Scan for the cell matching the given text and deliver its [x, y] coordinate at center. 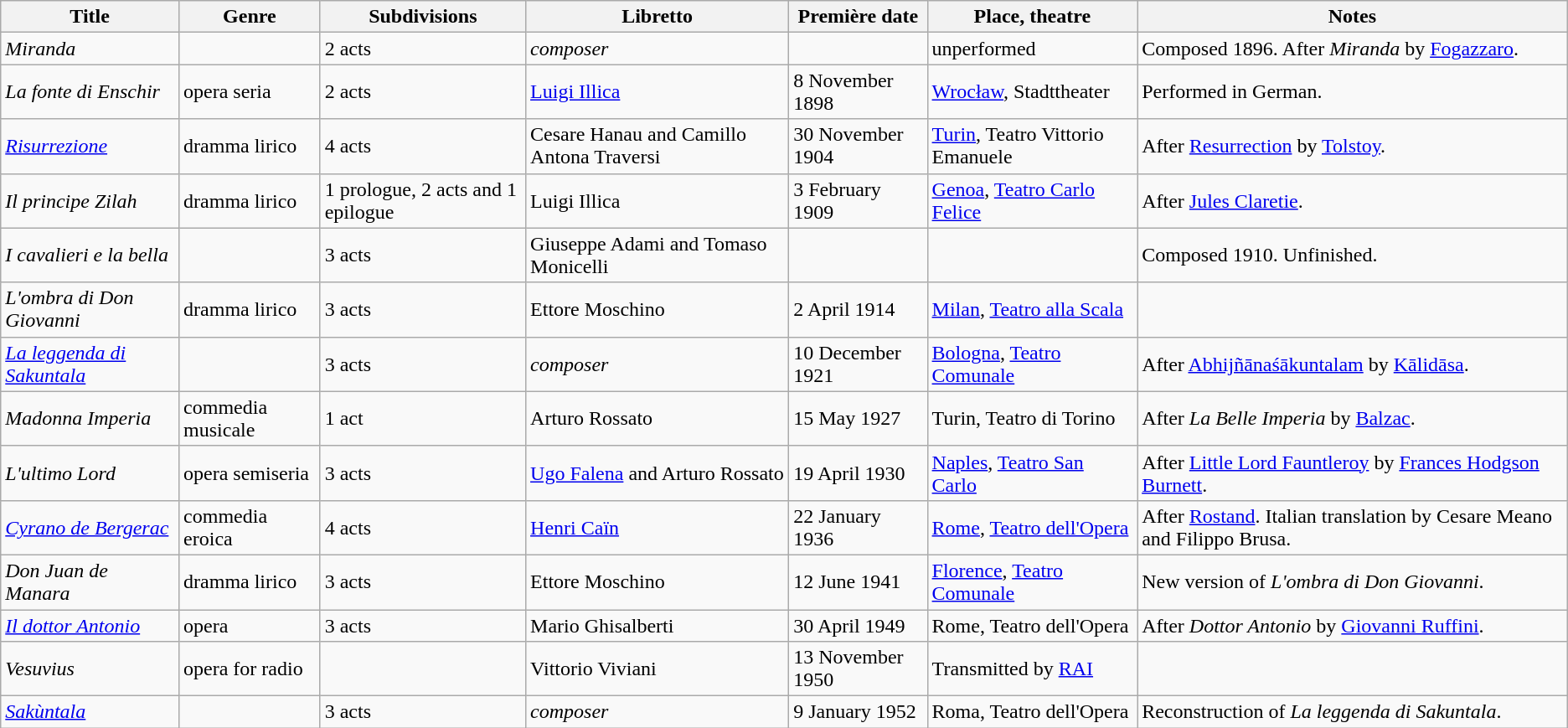
1 prologue, 2 acts and 1 epilogue [422, 201]
Il principe Zilah [90, 201]
Florence, Teatro Comunale [1032, 581]
After Resurrection by Tolstoy. [1353, 146]
Cyrano de Bergerac [90, 528]
Il dottor Antonio [90, 626]
After Little Lord Fauntleroy by Frances Hodgson Burnett. [1353, 472]
Wrocław, Stadttheater [1032, 92]
Sub­divisions [422, 17]
I cavalieri e la bella [90, 255]
Turin, Teatro di Torino [1032, 419]
Henri Caïn [658, 528]
unperformed [1032, 49]
19 April 1930 [858, 472]
Libretto [658, 17]
Cesare Hanau and Camillo Antona Traversi [658, 146]
3 February 1909 [858, 201]
10 December 1921 [858, 364]
Ugo Falena and Arturo Rossato [658, 472]
Roma, Teatro dell'Opera [1032, 712]
2 April 1914 [858, 310]
Vesuvius [90, 669]
After Dottor Antonio by Giovanni Ruffini. [1353, 626]
Madonna Imperia [90, 419]
L'ultimo Lord [90, 472]
opera [250, 626]
Genre [250, 17]
Giuseppe Adami and Tomaso Monicelli [658, 255]
L'ombra di Don Giovanni [90, 310]
Mario Ghisalberti [658, 626]
8 November 1898 [858, 92]
Risurrezione [90, 146]
Milan, Teatro alla Scala [1032, 310]
Transmitted by RAI [1032, 669]
Performed in German. [1353, 92]
Bologna, Teatro Comunale [1032, 364]
Composed 1910. Unfinished. [1353, 255]
Title [90, 17]
opera for radio [250, 669]
13 November 1950 [858, 669]
12 June 1941 [858, 581]
After Jules Claretie. [1353, 201]
Place, theatre [1032, 17]
opera seria [250, 92]
New version of L'ombra di Don Giovanni. [1353, 581]
commedia eroica [250, 528]
Naples, Teatro San Carlo [1032, 472]
La leggenda di Sakuntala [90, 364]
After Abhijñānaśākuntalam by Kālidāsa. [1353, 364]
Sakùntala [90, 712]
Reconstruction of La leggenda di Sakuntala. [1353, 712]
commedia musicale [250, 419]
La fonte di Enschir [90, 92]
Vittorio Viviani [658, 669]
Don Juan de Manara [90, 581]
30 April 1949 [858, 626]
Composed 1896. After Miranda by Fogazzaro. [1353, 49]
opera semiseria [250, 472]
Turin, Teatro Vittorio Emanuele [1032, 146]
Première date [858, 17]
Genoa, Teatro Carlo Felice [1032, 201]
22 January 1936 [858, 528]
Miranda [90, 49]
15 May 1927 [858, 419]
1 act [422, 419]
Arturo Rossato [658, 419]
After La Belle Imperia by Balzac. [1353, 419]
After Rostand. Italian translation by Cesare Meano and Filippo Brusa. [1353, 528]
30 November 1904 [858, 146]
9 January 1952 [858, 712]
Notes [1353, 17]
